Find where the given text appears and provide that cell's center as (x, y) coordinate. 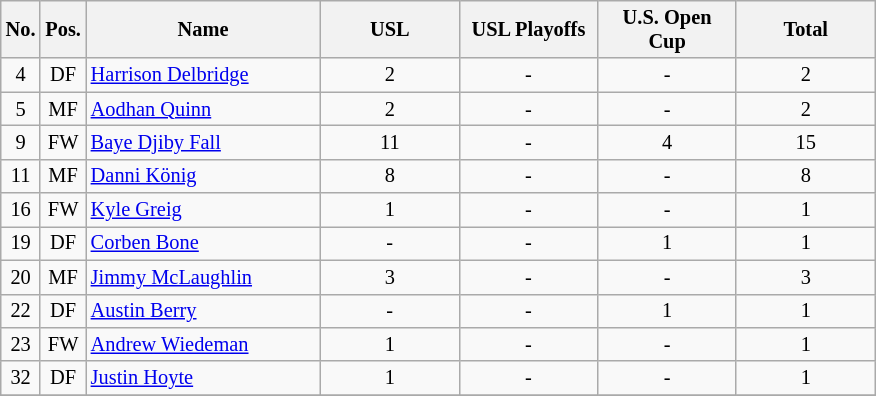
9 (21, 142)
USL Playoffs (528, 29)
U.S. Open Cup (668, 29)
22 (21, 311)
Danni König (204, 176)
Austin Berry (204, 311)
Aodhan Quinn (204, 109)
19 (21, 243)
Pos. (62, 29)
Name (204, 29)
20 (21, 277)
Baye Djiby Fall (204, 142)
Corben Bone (204, 243)
23 (21, 344)
Jimmy McLaughlin (204, 277)
Kyle Greig (204, 210)
15 (806, 142)
16 (21, 210)
Andrew Wiedeman (204, 344)
Justin Hoyte (204, 378)
Harrison Delbridge (204, 75)
32 (21, 378)
No. (21, 29)
USL (390, 29)
5 (21, 109)
Total (806, 29)
